Capture the cell that displays the provided text and extract its (x, y) central coordinate. 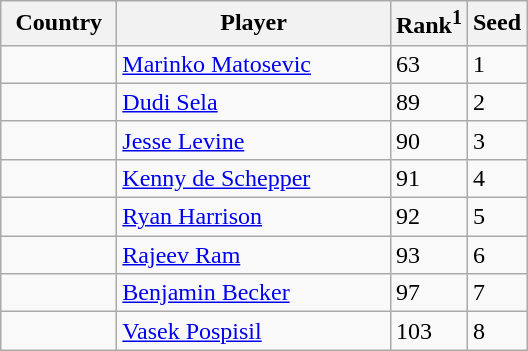
103 (428, 331)
Benjamin Becker (254, 293)
4 (496, 178)
97 (428, 293)
Seed (496, 24)
Ryan Harrison (254, 217)
3 (496, 140)
5 (496, 217)
Marinko Matosevic (254, 64)
Player (254, 24)
Rajeev Ram (254, 255)
91 (428, 178)
Kenny de Schepper (254, 178)
8 (496, 331)
1 (496, 64)
Country (59, 24)
Jesse Levine (254, 140)
2 (496, 102)
93 (428, 255)
92 (428, 217)
Dudi Sela (254, 102)
Vasek Pospisil (254, 331)
89 (428, 102)
63 (428, 64)
7 (496, 293)
Rank1 (428, 24)
6 (496, 255)
90 (428, 140)
